Provide the [X, Y] coordinate of the cell's center where the given text is located.  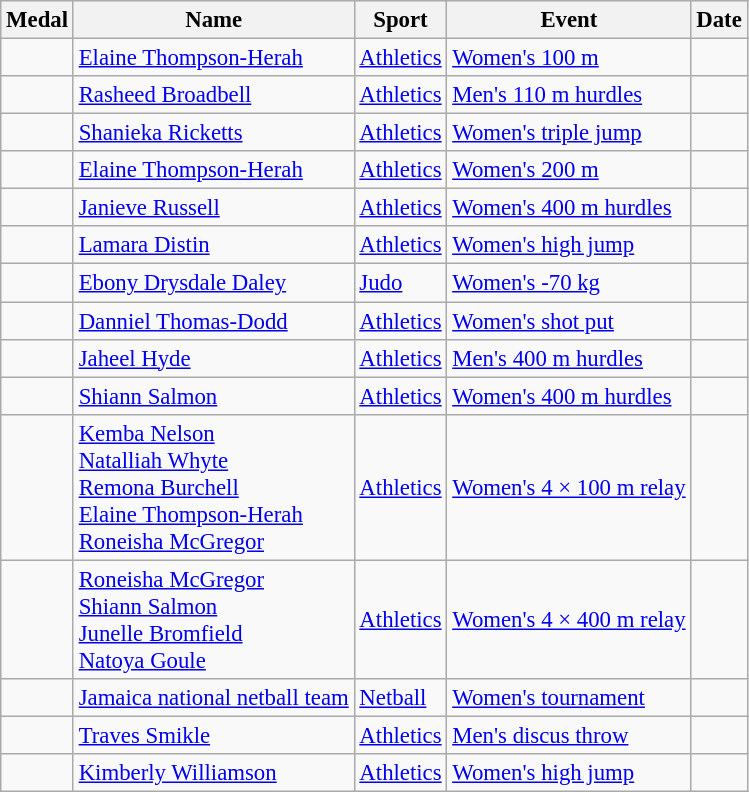
Men's 400 m hurdles [569, 358]
Traves Smikle [214, 735]
Lamara Distin [214, 245]
Women's 4 × 400 m relay [569, 620]
Medal [38, 20]
Jamaica national netball team [214, 698]
Rasheed Broadbell [214, 95]
Men's 110 m hurdles [569, 95]
Ebony Drysdale Daley [214, 283]
Kimberly Williamson [214, 773]
Women's triple jump [569, 133]
Netball [400, 698]
Kemba NelsonNatalliah WhyteRemona BurchellElaine Thompson-HerahRoneisha McGregor [214, 487]
Roneisha McGregorShiann SalmonJunelle BromfieldNatoya Goule [214, 620]
Janieve Russell [214, 208]
Men's discus throw [569, 735]
Shanieka Ricketts [214, 133]
Judo [400, 283]
Shiann Salmon [214, 396]
Women's 200 m [569, 170]
Date [719, 20]
Women's shot put [569, 321]
Women's -70 kg [569, 283]
Sport [400, 20]
Women's 4 × 100 m relay [569, 487]
Name [214, 20]
Danniel Thomas-Dodd [214, 321]
Women's 100 m [569, 58]
Event [569, 20]
Jaheel Hyde [214, 358]
Women's tournament [569, 698]
